Locate the cell with the specified text and output its [X, Y] center coordinate. 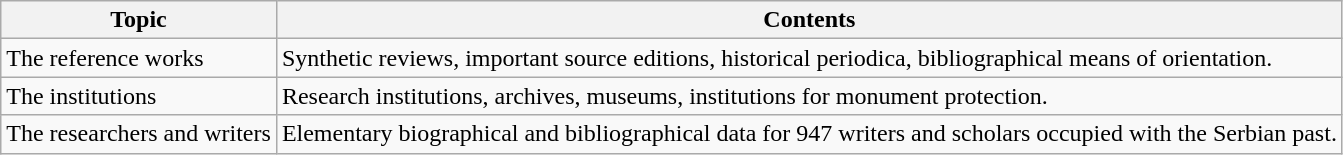
Research institutions, archives, museums, institutions for monument protection. [809, 96]
Contents [809, 20]
The researchers and writers [139, 134]
Elementary biographical and bibliographical data for 947 writers and scholars occupied with the Serbian past. [809, 134]
Topic [139, 20]
The institutions [139, 96]
Synthetic reviews, important source editions, historical periodica, bibliographical means of orientation. [809, 58]
The reference works [139, 58]
